Identify which cell holds the provided text, then report its [x, y] central coordinate. 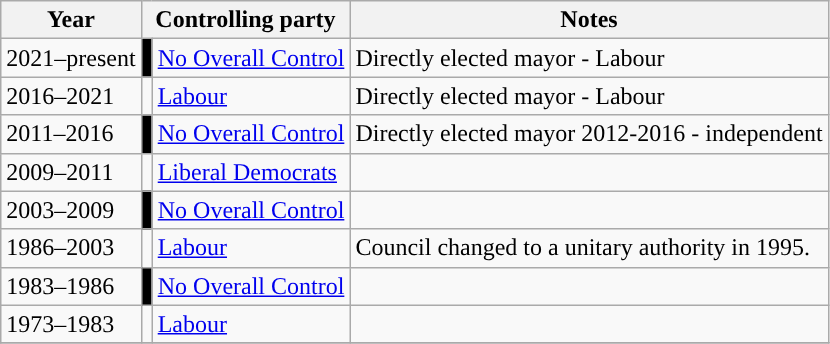
Notes [589, 20]
Liberal Democrats [251, 172]
1973–1983 [71, 324]
2021–present [71, 58]
1983–1986 [71, 286]
Year [71, 20]
2011–2016 [71, 134]
2016–2021 [71, 96]
Council changed to a unitary authority in 1995. [589, 248]
Controlling party [246, 20]
1986–2003 [71, 248]
2003–2009 [71, 210]
Directly elected mayor 2012-2016 - independent [589, 134]
2009–2011 [71, 172]
